Detect which cell encompasses the target text, then output its (X, Y) center coordinate. 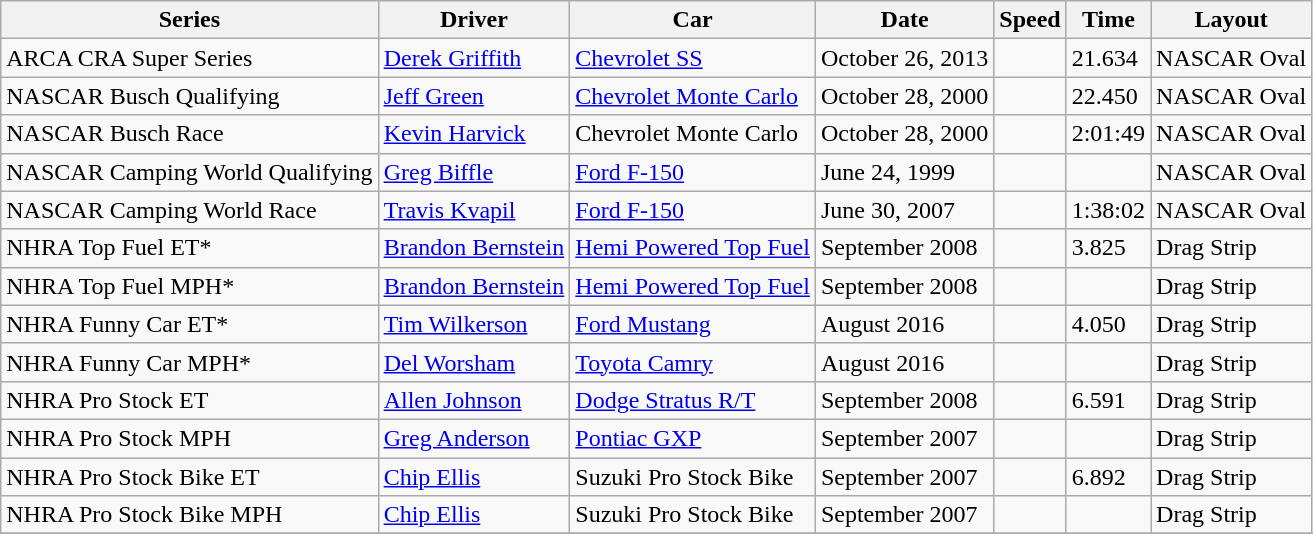
Greg Biffle (474, 172)
21.634 (1108, 58)
June 30, 2007 (904, 210)
Pontiac GXP (693, 438)
Travis Kvapil (474, 210)
Chevrolet SS (693, 58)
June 24, 1999 (904, 172)
NASCAR Busch Race (190, 134)
Allen Johnson (474, 400)
4.050 (1108, 324)
Jeff Green (474, 96)
1:38:02 (1108, 210)
22.450 (1108, 96)
NHRA Pro Stock ET (190, 400)
NHRA Pro Stock Bike MPH (190, 515)
Speed (1030, 20)
6.591 (1108, 400)
Driver (474, 20)
Greg Anderson (474, 438)
Toyota Camry (693, 362)
6.892 (1108, 477)
Dodge Stratus R/T (693, 400)
NASCAR Busch Qualifying (190, 96)
Time (1108, 20)
2:01:49 (1108, 134)
Del Worsham (474, 362)
Layout (1232, 20)
NHRA Pro Stock Bike ET (190, 477)
3.825 (1108, 248)
NASCAR Camping World Qualifying (190, 172)
Series (190, 20)
NHRA Funny Car ET* (190, 324)
Ford Mustang (693, 324)
Derek Griffith (474, 58)
Car (693, 20)
NHRA Top Fuel MPH* (190, 286)
Date (904, 20)
NHRA Top Fuel ET* (190, 248)
NHRA Pro Stock MPH (190, 438)
Tim Wilkerson (474, 324)
NASCAR Camping World Race (190, 210)
NHRA Funny Car MPH* (190, 362)
ARCA CRA Super Series (190, 58)
Kevin Harvick (474, 134)
October 26, 2013 (904, 58)
